Detect which cell encompasses the target text, then output its (x, y) center coordinate. 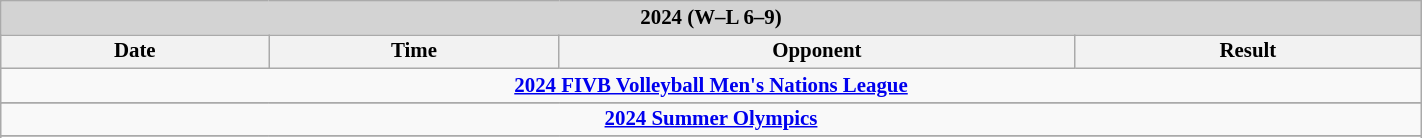
Opponent (816, 51)
2024 FIVB Volleyball Men's Nations League (711, 85)
Result (1248, 51)
2024 (W–L 6–9) (711, 18)
2024 Summer Olympics (711, 119)
Date (135, 51)
Time (414, 51)
